Return the (X, Y) coordinate for the center point of the cell that contains the specified text.  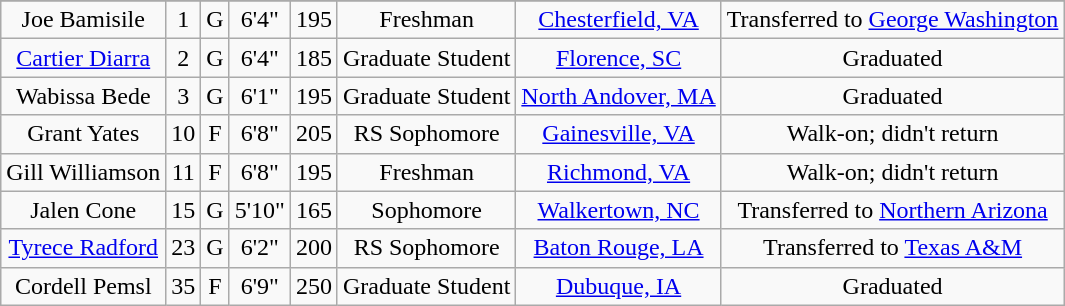
2 (184, 58)
Jalen Cone (84, 210)
Gill Williamson (84, 172)
Richmond, VA (618, 172)
11 (184, 172)
Walkertown, NC (618, 210)
Gainesville, VA (618, 134)
6'1" (260, 96)
250 (314, 286)
Joe Bamisile (84, 20)
Tyrece Radford (84, 248)
Sophomore (426, 210)
Florence, SC (618, 58)
15 (184, 210)
185 (314, 58)
1 (184, 20)
6'2" (260, 248)
Cartier Diarra (84, 58)
Wabissa Bede (84, 96)
5'10" (260, 210)
Grant Yates (84, 134)
10 (184, 134)
Baton Rouge, LA (618, 248)
Cordell Pemsl (84, 286)
Transferred to Texas A&M (892, 248)
Transferred to George Washington (892, 20)
205 (314, 134)
200 (314, 248)
6'9" (260, 286)
3 (184, 96)
Dubuque, IA (618, 286)
35 (184, 286)
23 (184, 248)
Transferred to Northern Arizona (892, 210)
Chesterfield, VA (618, 20)
165 (314, 210)
North Andover, MA (618, 96)
